Pinpoint the cell where the given text exists, returning its [X, Y] midpoint coordinate. 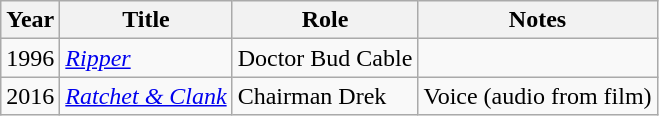
Notes [538, 20]
1996 [30, 58]
Voice (audio from film) [538, 96]
Doctor Bud Cable [325, 58]
Ratchet & Clank [146, 96]
Chairman Drek [325, 96]
Role [325, 20]
Title [146, 20]
Year [30, 20]
Ripper [146, 58]
2016 [30, 96]
